For the text-containing cell, return its midpoint in [X, Y] coordinate format. 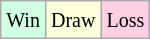
Draw [72, 20]
Win [24, 20]
Loss [126, 20]
